Return (X, Y) of the center of cell containing provided text 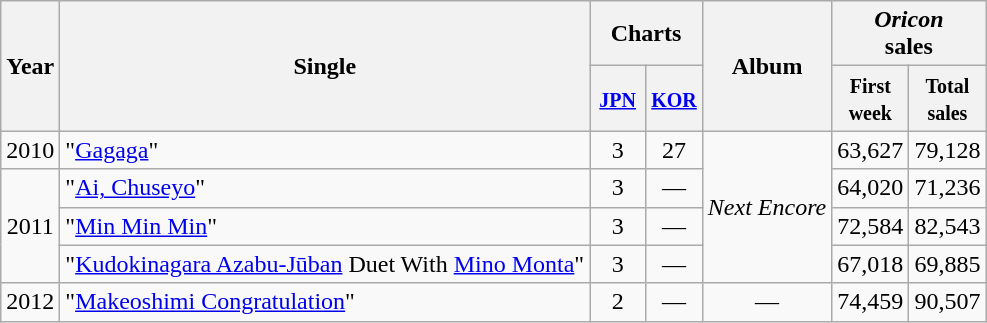
72,584 (870, 226)
Album (766, 66)
"Kudokinagara Azabu-Jūban Duet With Mino Monta" (325, 264)
90,507 (948, 302)
Single (325, 66)
Total sales (948, 98)
27 (674, 150)
67,018 (870, 264)
"Gagaga" (325, 150)
71,236 (948, 188)
Year (30, 66)
2010 (30, 150)
Charts (646, 34)
2 (618, 302)
Oriconsales (909, 34)
Next Encore (766, 207)
82,543 (948, 226)
2011 (30, 226)
74,459 (870, 302)
"Min Min Min" (325, 226)
64,020 (870, 188)
First week (870, 98)
"Makeoshimi Congratulation" (325, 302)
2012 (30, 302)
JPN (618, 98)
KOR (674, 98)
"Ai, Chuseyo" (325, 188)
79,128 (948, 150)
63,627 (870, 150)
69,885 (948, 264)
